Detect which cell encompasses the target text, then output its [x, y] center coordinate. 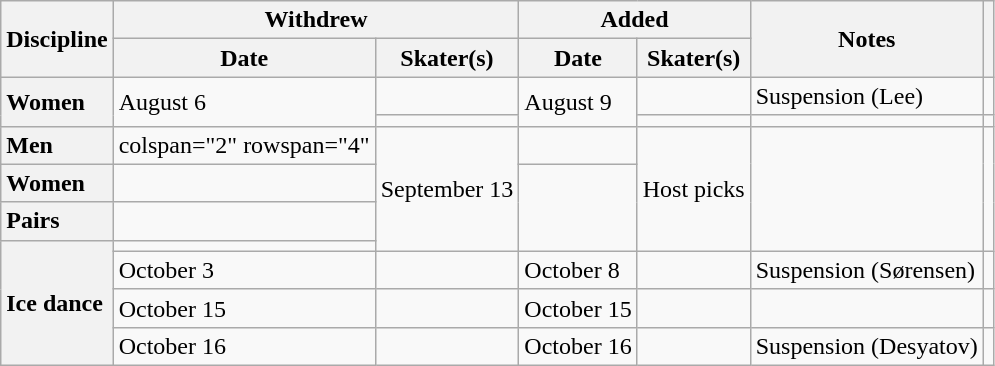
Discipline [57, 39]
colspan="2" rowspan="4" [244, 145]
Suspension (Lee) [866, 96]
Pairs [57, 221]
Suspension (Desyatov) [866, 346]
October 3 [244, 270]
October 8 [578, 270]
Suspension (Sørensen) [866, 270]
September 13 [447, 188]
Ice dance [57, 302]
Men [57, 145]
Withdrew [316, 20]
Host picks [694, 188]
Notes [866, 39]
Added [634, 20]
August 6 [244, 102]
August 9 [578, 102]
